Extract the [x, y] coordinate from the center of the cell holding the provided text.  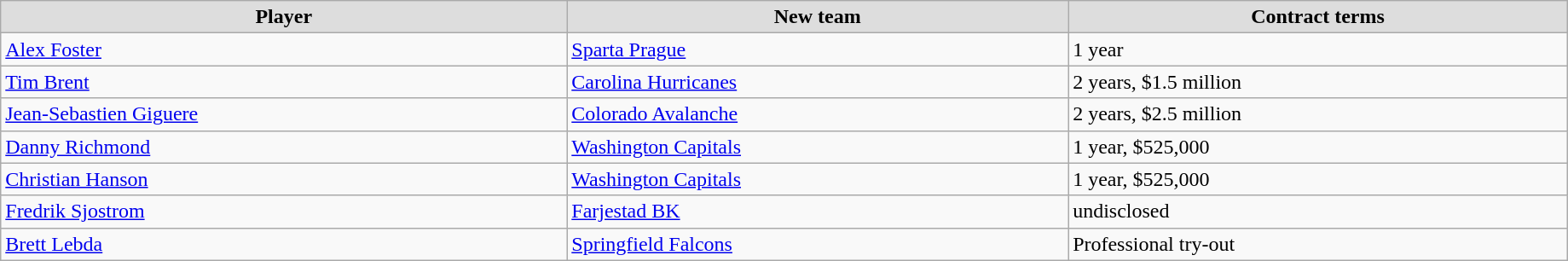
undisclosed [1318, 212]
Brett Lebda [284, 244]
1 year [1318, 49]
Springfield Falcons [818, 244]
New team [818, 17]
Contract terms [1318, 17]
Christian Hanson [284, 179]
Carolina Hurricanes [818, 82]
Player [284, 17]
2 years, $2.5 million [1318, 114]
Fredrik Sjostrom [284, 212]
Jean-Sebastien Giguere [284, 114]
Danny Richmond [284, 147]
Tim Brent [284, 82]
Sparta Prague [818, 49]
Alex Foster [284, 49]
Farjestad BK [818, 212]
Colorado Avalanche [818, 114]
2 years, $1.5 million [1318, 82]
Professional try-out [1318, 244]
